Return the (X, Y) coordinate for the center point of the cell that contains the specified text.  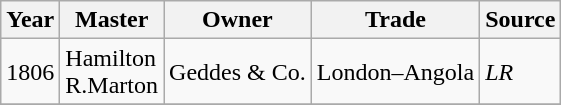
HamiltonR.Marton (112, 72)
Year (30, 20)
Geddes & Co. (238, 72)
Owner (238, 20)
London–Angola (395, 72)
LR (520, 72)
Master (112, 20)
Trade (395, 20)
Source (520, 20)
1806 (30, 72)
